Identify which cell holds the provided text, then report its [x, y] central coordinate. 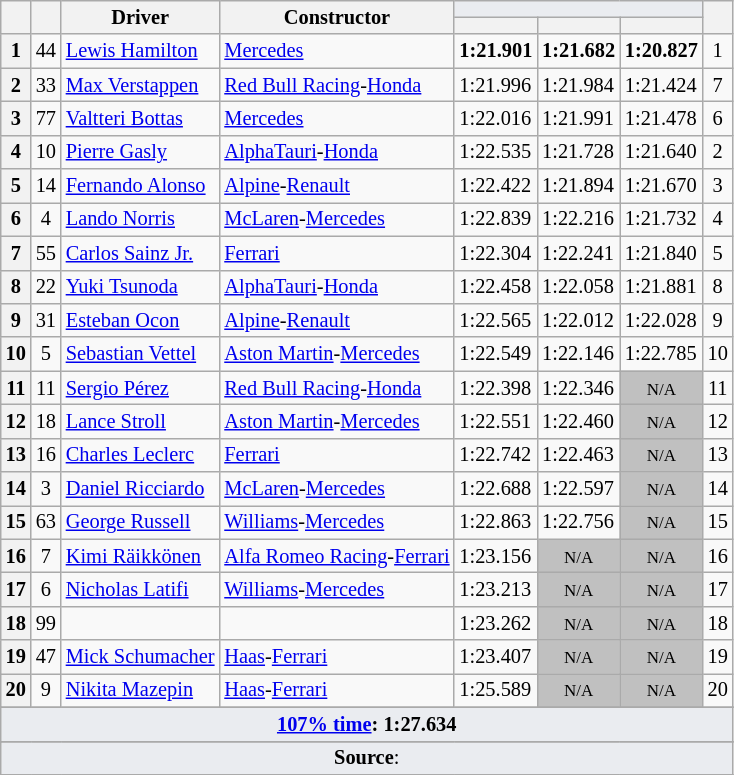
1:22.742 [496, 455]
1:22.304 [496, 253]
1:25.589 [496, 690]
Pierre Gasly [140, 152]
44 [46, 51]
Daniel Ricciardo [140, 489]
1:22.241 [578, 253]
1:22.012 [578, 320]
1:22.028 [662, 320]
1:22.058 [578, 287]
Max Verstappen [140, 85]
1:23.407 [496, 657]
1:21.732 [662, 219]
1:22.458 [496, 287]
1:21.670 [662, 186]
1:22.756 [578, 522]
Carlos Sainz Jr. [140, 253]
1:22.785 [662, 354]
Sergio Pérez [140, 388]
Charles Leclerc [140, 455]
1:20.827 [662, 51]
1:21.424 [662, 85]
1:22.216 [578, 219]
Alfa Romeo Racing-Ferrari [336, 556]
22 [46, 287]
1:21.682 [578, 51]
1:21.640 [662, 152]
1:21.728 [578, 152]
Kimi Räikkönen [140, 556]
1:22.398 [496, 388]
1:21.996 [496, 85]
1:21.840 [662, 253]
1:22.863 [496, 522]
Fernando Alonso [140, 186]
Constructor [336, 17]
Yuki Tsunoda [140, 287]
1:23.156 [496, 556]
47 [46, 657]
33 [46, 85]
1:22.565 [496, 320]
1:21.894 [578, 186]
1:21.881 [662, 287]
Source: [367, 758]
77 [46, 118]
1:22.551 [496, 421]
Lewis Hamilton [140, 51]
1:22.016 [496, 118]
Esteban Ocon [140, 320]
1:23.213 [496, 589]
63 [46, 522]
Nikita Mazepin [140, 690]
1:22.688 [496, 489]
1:21.984 [578, 85]
1:22.535 [496, 152]
1:21.901 [496, 51]
1:22.463 [578, 455]
Lance Stroll [140, 421]
1:22.460 [578, 421]
1:22.146 [578, 354]
Valtteri Bottas [140, 118]
99 [46, 623]
Driver [140, 17]
107% time: 1:27.634 [367, 724]
Sebastian Vettel [140, 354]
1:22.422 [496, 186]
1:21.991 [578, 118]
31 [46, 320]
55 [46, 253]
1:22.346 [578, 388]
Mick Schumacher [140, 657]
1:23.262 [496, 623]
1:22.597 [578, 489]
Nicholas Latifi [140, 589]
1:22.549 [496, 354]
George Russell [140, 522]
1:22.839 [496, 219]
1:21.478 [662, 118]
Lando Norris [140, 219]
